Determine the [X, Y] coordinate at the center of the cell enclosing the given text.  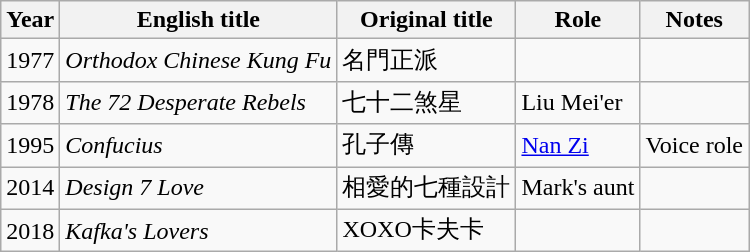
Orthodox Chinese Kung Fu [198, 60]
Role [578, 20]
English title [198, 20]
孔子傳 [426, 146]
1977 [30, 60]
Notes [694, 20]
七十二煞星 [426, 102]
名門正派 [426, 60]
Voice role [694, 146]
Original title [426, 20]
Design 7 Love [198, 188]
2018 [30, 230]
2014 [30, 188]
The 72 Desperate Rebels [198, 102]
XOXO卡夫卡 [426, 230]
Liu Mei'er [578, 102]
Confucius [198, 146]
相愛的七種設計 [426, 188]
Mark's aunt [578, 188]
1978 [30, 102]
Year [30, 20]
1995 [30, 146]
Nan Zi [578, 146]
Kafka's Lovers [198, 230]
